Return [X, Y] of the center of cell containing provided text 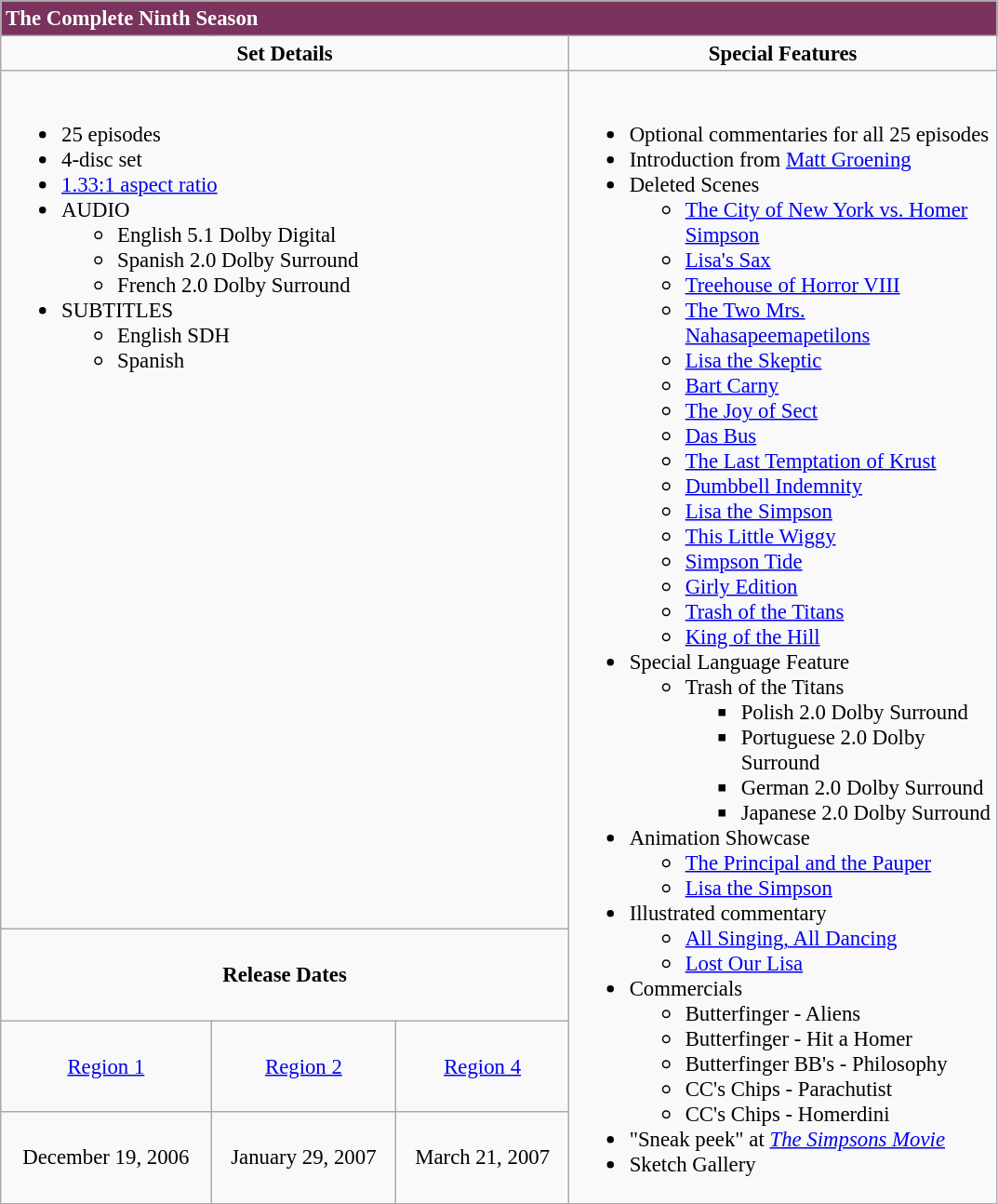
March 21, 2007 [482, 1157]
25 episodes4-disc set1.33:1 aspect ratioAUDIOEnglish 5.1 Dolby DigitalSpanish 2.0 Dolby SurroundFrench 2.0 Dolby SurroundSUBTITLESEnglish SDHSpanish [285, 501]
Release Dates [285, 975]
December 19, 2006 [106, 1157]
January 29, 2007 [303, 1157]
Special Features [783, 54]
Region 1 [106, 1066]
Region 4 [482, 1066]
Set Details [285, 54]
Region 2 [303, 1066]
The Complete Ninth Season [499, 19]
